Pinpoint the cell where the given text exists, returning its [x, y] midpoint coordinate. 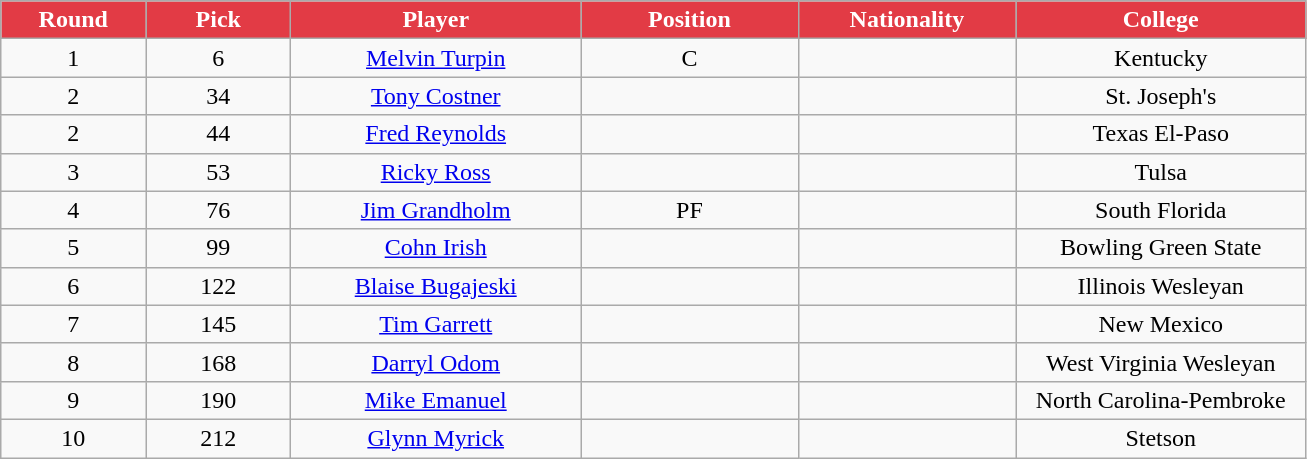
Nationality [907, 20]
8 [74, 362]
7 [74, 324]
Texas El-Paso [1161, 134]
Darryl Odom [436, 362]
Ricky Ross [436, 172]
Illinois Wesleyan [1161, 286]
168 [218, 362]
C [690, 58]
34 [218, 96]
4 [74, 210]
99 [218, 248]
Kentucky [1161, 58]
Mike Emanuel [436, 400]
St. Joseph's [1161, 96]
South Florida [1161, 210]
Round [74, 20]
190 [218, 400]
10 [74, 438]
9 [74, 400]
Stetson [1161, 438]
Tim Garrett [436, 324]
Tony Costner [436, 96]
Glynn Myrick [436, 438]
Fred Reynolds [436, 134]
122 [218, 286]
1 [74, 58]
53 [218, 172]
212 [218, 438]
Tulsa [1161, 172]
145 [218, 324]
76 [218, 210]
Bowling Green State [1161, 248]
West Virginia Wesleyan [1161, 362]
Cohn Irish [436, 248]
3 [74, 172]
College [1161, 20]
Blaise Bugajeski [436, 286]
5 [74, 248]
Jim Grandholm [436, 210]
Player [436, 20]
Pick [218, 20]
Position [690, 20]
PF [690, 210]
New Mexico [1161, 324]
44 [218, 134]
North Carolina-Pembroke [1161, 400]
Melvin Turpin [436, 58]
